Scan for the cell matching the given text and deliver its (x, y) coordinate at center. 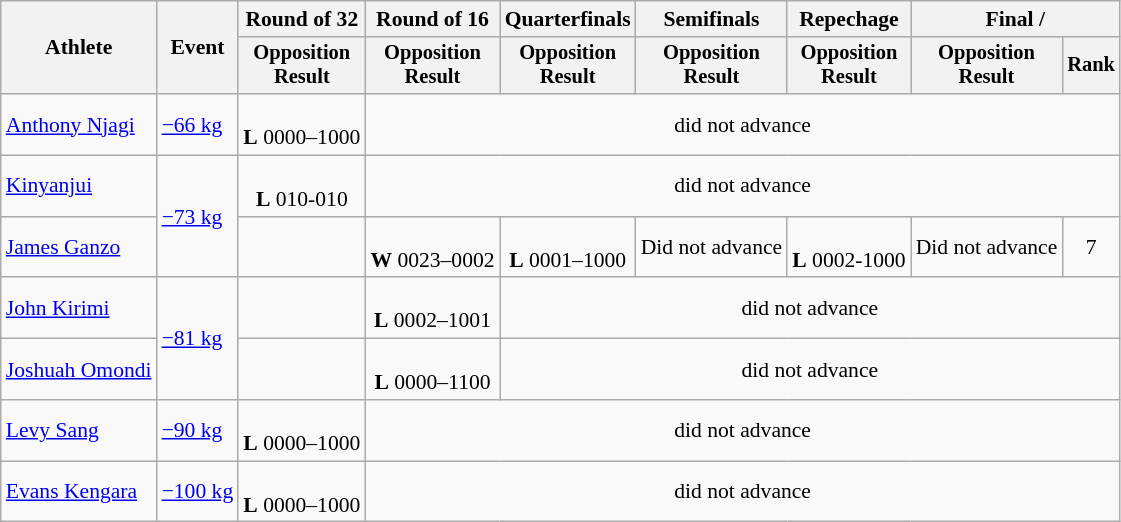
7 (1091, 248)
Quarterfinals (568, 19)
Round of 32 (302, 19)
Rank (1091, 66)
L 0000–1100 (432, 370)
−73 kg (198, 217)
L 0002–1001 (432, 308)
−90 kg (198, 430)
−66 kg (198, 124)
L 0001–1000 (568, 248)
Semifinals (712, 19)
Anthony Njagi (79, 124)
Round of 16 (432, 19)
−81 kg (198, 339)
Final / (1016, 19)
Repechage (848, 19)
L 010-010 (302, 186)
L 0002-1000 (848, 248)
James Ganzo (79, 248)
John Kirimi (79, 308)
W 0023–0002 (432, 248)
Evans Kengara (79, 492)
Athlete (79, 48)
Levy Sang (79, 430)
Event (198, 48)
Joshuah Omondi (79, 370)
−100 kg (198, 492)
Kinyanjui (79, 186)
